Locate the cell with the specified text and output its [X, Y] center coordinate. 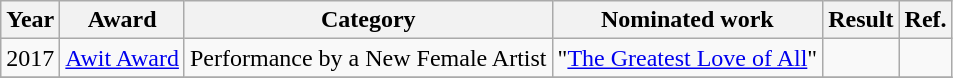
2017 [30, 58]
Year [30, 20]
Nominated work [688, 20]
Ref. [926, 20]
Award [122, 20]
Performance by a New Female Artist [368, 58]
Result [861, 20]
"The Greatest Love of All" [688, 58]
Awit Award [122, 58]
Category [368, 20]
